Determine the (x, y) coordinate at the center of the cell enclosing the given text.  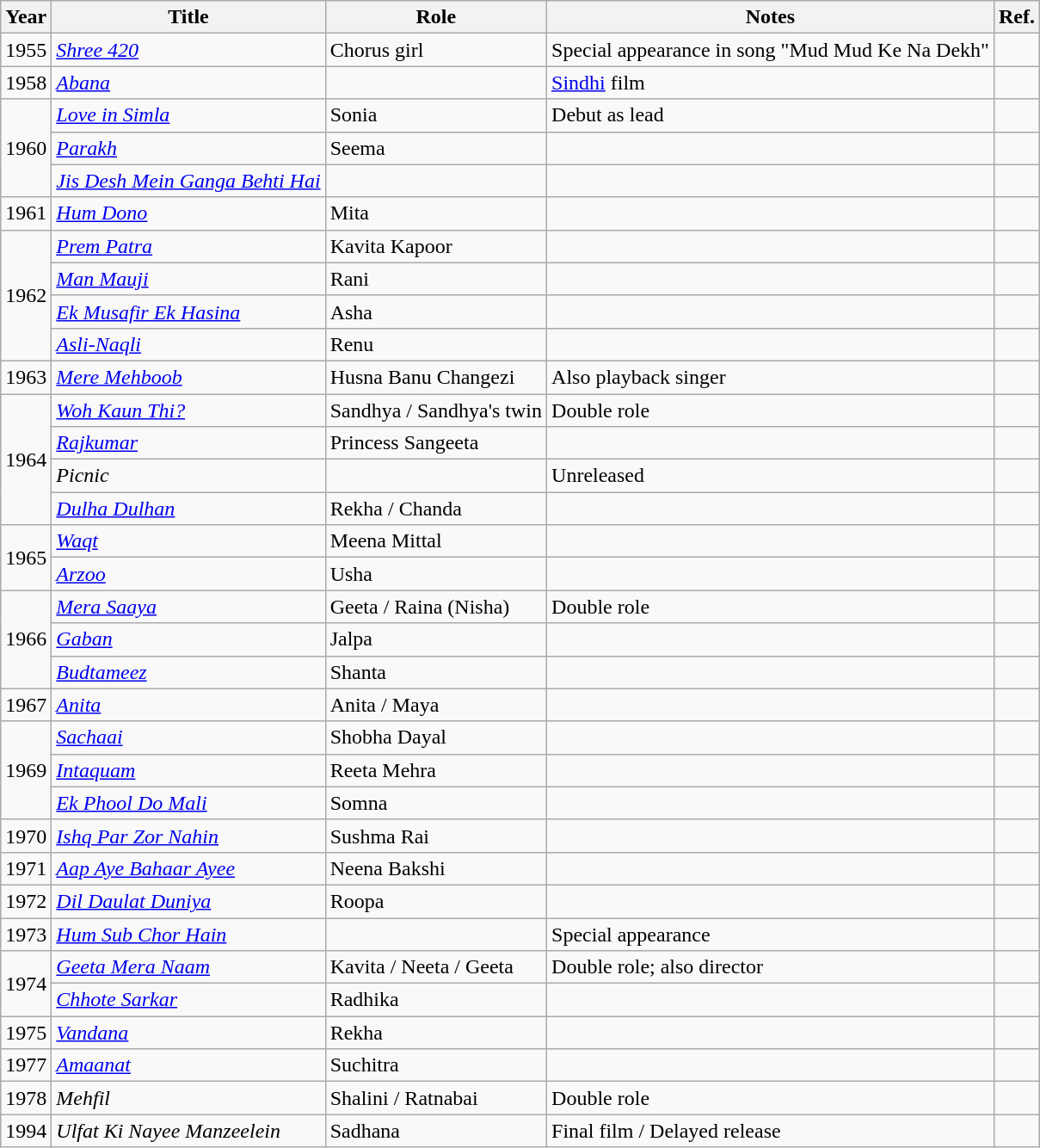
Chhote Sarkar (188, 1000)
Somna (435, 803)
Final film / Delayed release (771, 1131)
Mere Mehboob (188, 377)
Double role; also director (771, 967)
1978 (26, 1098)
Rani (435, 279)
Sachaai (188, 738)
Gaban (188, 639)
Asha (435, 312)
Anita (188, 705)
1973 (26, 934)
Seema (435, 148)
1977 (26, 1065)
1964 (26, 460)
Aap Aye Bahaar Ayee (188, 868)
Sindhi film (771, 83)
Intaquam (188, 770)
Renu (435, 344)
Rekha / Chanda (435, 509)
Rajkumar (188, 443)
Amaanat (188, 1065)
Budtameez (188, 672)
Role (435, 17)
Man Mauji (188, 279)
Neena Bakshi (435, 868)
1975 (26, 1033)
Dil Daulat Duniya (188, 901)
Kavita Kapoor (435, 246)
Shanta (435, 672)
Jis Desh Mein Ganga Behti Hai (188, 181)
Mita (435, 213)
Shobha Dayal (435, 738)
1967 (26, 705)
Husna Banu Changezi (435, 377)
1958 (26, 83)
Notes (771, 17)
Suchitra (435, 1065)
Love in Simla (188, 115)
Hum Sub Chor Hain (188, 934)
Radhika (435, 1000)
1969 (26, 770)
Ref. (1017, 17)
Asli-Naqli (188, 344)
Shalini / Ratnabai (435, 1098)
Prem Patra (188, 246)
Hum Dono (188, 213)
Sandhya / Sandhya's twin (435, 410)
Title (188, 17)
Year (26, 17)
Mehfil (188, 1098)
1963 (26, 377)
1972 (26, 901)
Meena Mittal (435, 541)
Sushma Rai (435, 836)
Roopa (435, 901)
Jalpa (435, 639)
1965 (26, 558)
Also playback singer (771, 377)
1960 (26, 148)
1970 (26, 836)
Geeta / Raina (Nisha) (435, 607)
Sadhana (435, 1131)
Dulha Dulhan (188, 509)
Princess Sangeeta (435, 443)
1966 (26, 639)
1971 (26, 868)
Woh Kaun Thi? (188, 410)
Mera Saaya (188, 607)
Abana (188, 83)
Ulfat Ki Nayee Manzeelein (188, 1131)
1961 (26, 213)
Special appearance in song "Mud Mud Ke Na Dekh" (771, 50)
Unreleased (771, 476)
Special appearance (771, 934)
Picnic (188, 476)
Kavita / Neeta / Geeta (435, 967)
Ek Musafir Ek Hasina (188, 312)
1974 (26, 984)
Arzoo (188, 574)
Sonia (435, 115)
Ek Phool Do Mali (188, 803)
Rekha (435, 1033)
Usha (435, 574)
Vandana (188, 1033)
Reeta Mehra (435, 770)
Waqt (188, 541)
Ishq Par Zor Nahin (188, 836)
1955 (26, 50)
Geeta Mera Naam (188, 967)
1994 (26, 1131)
Debut as lead (771, 115)
Parakh (188, 148)
1962 (26, 295)
Shree 420 (188, 50)
Anita / Maya (435, 705)
Chorus girl (435, 50)
